Locate the cell with the specified text and output its (X, Y) center coordinate. 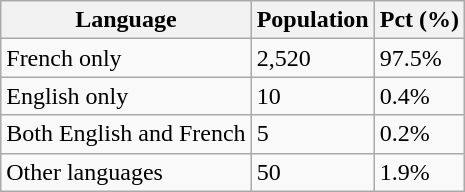
2,520 (312, 58)
Language (126, 20)
1.9% (419, 172)
English only (126, 96)
5 (312, 134)
50 (312, 172)
0.2% (419, 134)
Pct (%) (419, 20)
Other languages (126, 172)
0.4% (419, 96)
10 (312, 96)
Population (312, 20)
French only (126, 58)
97.5% (419, 58)
Both English and French (126, 134)
